Determine the (x, y) coordinate at the center of the cell enclosing the given text.  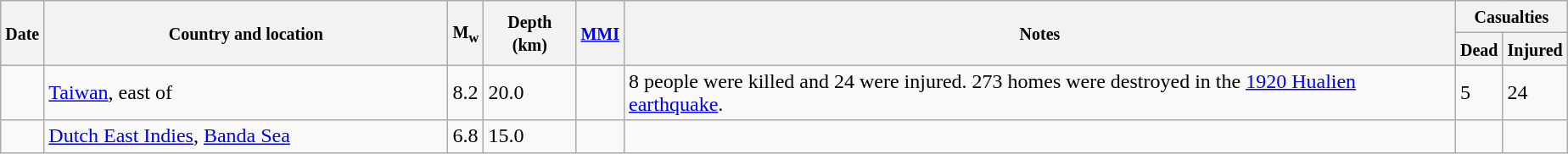
8 people were killed and 24 were injured. 273 homes were destroyed in the 1920 Hualien earthquake. (1040, 93)
15.0 (529, 136)
20.0 (529, 93)
8.2 (466, 93)
Depth (km) (529, 33)
Injured (1535, 49)
Mw (466, 33)
Casualties (1511, 17)
6.8 (466, 136)
Date (22, 33)
Notes (1040, 33)
Taiwan, east of (246, 93)
5 (1479, 93)
Country and location (246, 33)
24 (1535, 93)
MMI (601, 33)
Dead (1479, 49)
Dutch East Indies, Banda Sea (246, 136)
